Identify which cell holds the provided text, then report its [x, y] central coordinate. 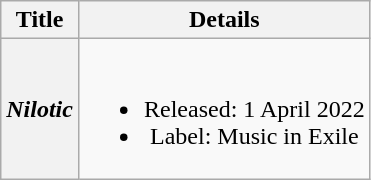
Nilotic [40, 109]
Title [40, 20]
Details [224, 20]
Released: 1 April 2022Label: Music in Exile [224, 109]
